Detect which cell encompasses the target text, then output its [x, y] center coordinate. 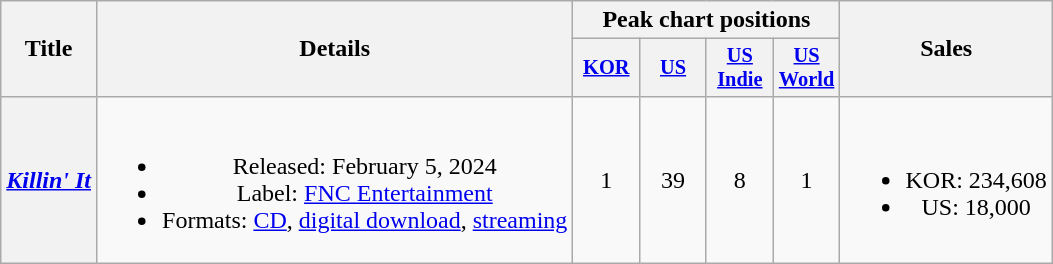
KOR: 234,608US: 18,000 [946, 180]
USIndie [740, 68]
8 [740, 180]
Sales [946, 49]
US [674, 68]
Peak chart positions [706, 20]
USWorld [806, 68]
Title [49, 49]
Killin' It [49, 180]
Released: February 5, 2024Label: FNC EntertainmentFormats: CD, digital download, streaming [335, 180]
Details [335, 49]
39 [674, 180]
KOR [606, 68]
